Provide the (X, Y) coordinate of the cell's center where the given text is located.  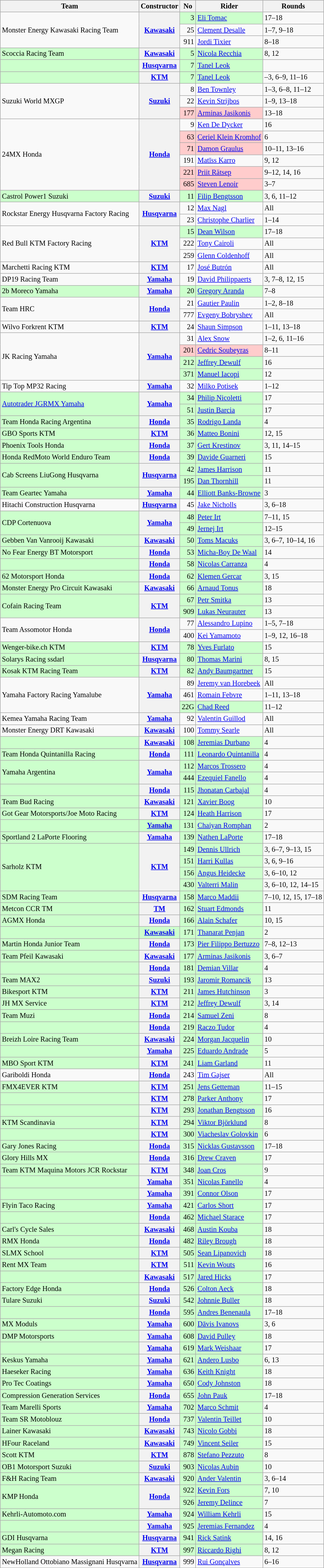
444 (188, 778)
430 (188, 885)
Vincent Seiler (229, 1443)
82 (188, 671)
Gariboldi Honda (70, 1075)
1–9, 12, 16–18 (293, 635)
211 (188, 992)
Kei Yamamoto (229, 635)
Valterri Malin (229, 885)
7–8, 12–13 (293, 944)
Monster Energy Kawasaki Racing Team (70, 30)
Glory Hills MX (70, 1158)
Autotrader JGRMX Yamaha (70, 404)
35 (188, 422)
Tulare Suzuki (70, 1301)
John Pauk (229, 1395)
Phoenix Tools Honda (70, 446)
Ezequiel Fanello (229, 778)
50 (188, 541)
32 (188, 386)
8–18 (293, 42)
462 (188, 1217)
Christophe Charlier (229, 220)
115 (188, 790)
Monster Energy DRT Kawasaki (70, 730)
391 (188, 1194)
Jared Hicks (229, 1277)
1–14 (293, 220)
7, 10 (293, 1490)
42 (188, 469)
400 (188, 635)
482 (188, 1241)
Romain Febvre (229, 695)
Viktor Björklund (229, 1122)
1–2, 6, 11–16 (293, 339)
Cofain Racing Team (70, 605)
Cedric Soubeyras (229, 350)
8–11 (293, 350)
Heath Harrison (229, 814)
Jeremias Fernandez (229, 1526)
Jens Getteman (229, 1087)
7–8 (293, 291)
999 (188, 1562)
542 (188, 1301)
Tip Top MP32 Racing (70, 386)
Team Bud Racing (70, 802)
Dean Wilson (229, 232)
Rounds (293, 6)
655 (188, 1395)
1–5, 7–18 (293, 623)
David Pulley (229, 1336)
526 (188, 1289)
SLMX School (70, 1253)
181 (188, 968)
195 (188, 481)
Hitachi Construction Husqvarna (70, 505)
193 (188, 980)
Marco Schmit (229, 1407)
Colton Aeck (229, 1289)
Riley Brough (229, 1241)
KTM Scandinavia (70, 1122)
Tony Cairoli (229, 243)
3, 11, 14–15 (293, 446)
Evgeny Bobryshev (229, 315)
Valentin Teillet (229, 1419)
Damon Graulus (229, 149)
Flyin Taco Racing (70, 1206)
600 (188, 1324)
111 (188, 754)
Riccardo Righi (229, 1550)
66 (188, 588)
Dennis Ullrich (229, 849)
Scoccia Racing Team (70, 54)
Morgan Jacquelin (229, 1039)
6–16 (293, 1562)
3, 6–7 (293, 956)
Yamaha Factory Racing Yamalube (70, 695)
2b Moreco Yamaha (70, 291)
19 (188, 279)
Wilvo Forkrent KTM (70, 327)
Leonardo Quintanilla (229, 754)
24 (188, 327)
Michael Starace (229, 1217)
92 (188, 719)
Demian Villar (229, 968)
1–9, 13–18 (293, 101)
278 (188, 1099)
Liam Garland (229, 1063)
243 (188, 1075)
158 (188, 897)
Kemea Yamaha Racing Team (70, 719)
Glenn Coldenhoff (229, 255)
44 (188, 493)
Megan Racing (70, 1550)
Rodrigo Landa (229, 422)
21 (188, 303)
Nicklas Gustavsson (229, 1146)
8, 15 (293, 659)
608 (188, 1336)
Factory Edge Honda (70, 1289)
Red Bull KTM Factory Racing (70, 243)
Parker Anthony (229, 1099)
Stuart Edmonds (229, 909)
Arnaud Tonus (229, 588)
Yves Furlato (229, 647)
Jake Nicholls (229, 505)
108 (188, 742)
39 (188, 457)
Toms Macuks (229, 541)
48 (188, 517)
David Philippaerts (229, 279)
Eli Tomac (229, 18)
7–10, 12, 15, 17–18 (293, 897)
No Fear Energy BT Motorsport (70, 553)
468 (188, 1229)
12, 15 (293, 434)
300 (188, 1134)
Xavier Boog (229, 802)
James Hutchinson (229, 992)
7–11, 15 (293, 517)
Carl's Cycle Sales (70, 1229)
Matīss Karro (229, 161)
Bikesport KTM (70, 992)
Peter Irt (229, 517)
11–12 (293, 707)
Alex Snow (229, 339)
Eduardo Andrade (229, 1051)
Raczo Tudor (229, 1027)
294 (188, 1122)
Shaun Simpson (229, 327)
10, 15 (293, 921)
Thomas Marini (229, 659)
3–7 (293, 184)
Kosak KTM Racing Team (70, 671)
62 Motorsport Honda (70, 576)
78 (188, 647)
F&H Racing Team (70, 1479)
RMX Honda (70, 1241)
HFour Raceland (70, 1443)
Team SR Motoblouz (70, 1419)
191 (188, 161)
1–3, 6–8, 11–12 (293, 89)
777 (188, 315)
9, 12 (293, 161)
Jhonatan Carbajal (229, 790)
80 (188, 659)
Samuel Zeni (229, 1015)
743 (188, 1431)
Rent MX Team (70, 1265)
Klemen Gercar (229, 576)
Elliott Banks-Browne (229, 493)
DMP Motorsports (70, 1336)
José Butrón (229, 267)
Gert Krestinov (229, 446)
225 (188, 1051)
Justin Barcia (229, 410)
Breizh Loire Racing Team (70, 1039)
Jernej Irt (229, 529)
11–15 (293, 1087)
Rui Gonçalves (229, 1562)
Metcon CCR TM (70, 909)
TM (160, 909)
156 (188, 873)
Martin Honda Junior Team (70, 944)
6, 13 (293, 1360)
926 (188, 1502)
166 (188, 921)
Lukas Neurauter (229, 612)
62 (188, 576)
595 (188, 1313)
461 (188, 695)
Compression Generation Services (70, 1395)
Pier Filippo Bertuzzo (229, 944)
–3, 6–9, 11–16 (293, 77)
222 (188, 243)
Team Pfeil Kawasaki (70, 956)
3, 6–10, 12 (293, 873)
920 (188, 1479)
10–11, 13–16 (293, 149)
Gregory Aranda (229, 291)
58 (188, 564)
3, 6–10, 12, 14–15 (293, 885)
685 (188, 184)
25 (188, 30)
Chaiyan Romphan (229, 826)
221 (188, 173)
Honda RedMoto World Enduro Team (70, 457)
3, 6–7, 10–14, 16 (293, 541)
Marco Maddii (229, 897)
511 (188, 1265)
Gary Jones Racing (70, 1146)
Cab Screens LiuGong Husqvarna (70, 475)
14 (293, 553)
Jordi Tixier (229, 42)
737 (188, 1419)
FMX4EVER KTM (70, 1087)
1–12 (293, 386)
51 (188, 410)
Sportland 2 LaPorte Flooring (70, 837)
Monster Energy Pro Circuit Kawasaki (70, 588)
Micha-Boy De Waal (229, 553)
Team Marelli Sports (70, 1407)
Nathen LaPorte (229, 837)
OB1 Motorsport Suzuki (70, 1467)
89 (188, 683)
Gebben Van Vanrooij Kawasaki (70, 541)
997 (188, 1550)
Johnnie Buller (229, 1301)
293 (188, 1110)
251 (188, 1087)
William Kehrli (229, 1514)
Thanarat Penjan (229, 933)
77 (188, 623)
Matteo Bonini (229, 434)
259 (188, 255)
Milko Potisek (229, 386)
GBO Sports KTM (70, 434)
1–2, 8–18 (293, 303)
Team KTM Maquina Motors JCR Rockstar (70, 1170)
Harri Kullas (229, 861)
Cody Johnston (229, 1383)
Viacheslav Golovkin (229, 1134)
517 (188, 1277)
Rick Satink (229, 1538)
12–15 (293, 529)
925 (188, 1526)
Jonathan Bengtsson (229, 1110)
34 (188, 398)
173 (188, 944)
Drew Craven (229, 1158)
GDI Husqvarna (70, 1538)
Jaromir Romancik (229, 980)
Valentin Guillod (229, 719)
Tommy Searle (229, 730)
Stefano Pezzuto (229, 1455)
Team Muzi (70, 1015)
36 (188, 434)
316 (188, 1158)
Sarholz KTM (70, 867)
Clement Desalle (229, 30)
Kehrli-Automoto.com (70, 1514)
112 (188, 766)
505 (188, 1253)
Alain Schafer (229, 921)
Kevin Fors (229, 1490)
3, 6, 9–16 (293, 861)
71 (188, 149)
3, 6–7, 9–13, 15 (293, 849)
3, 15 (293, 576)
45 (188, 505)
SDM Racing Team (70, 897)
909 (188, 612)
351 (188, 1182)
Nicola Recchia (229, 54)
DP19 Racing Team (70, 279)
63 (188, 137)
Scott KTM (70, 1455)
Got Gear Motorsports/Joe Moto Racing (70, 814)
Solarys Racing ssdarl (70, 659)
219 (188, 1027)
Andero Lusbo (229, 1360)
Priit Rätsep (229, 173)
3, 7–8, 12, 15 (293, 279)
Castrol Power1 Suzuki (70, 196)
3, 6, 11–12 (293, 196)
13–18 (293, 113)
941 (188, 1538)
Pro Tec Coatings (70, 1383)
JH MX Service (70, 1003)
Philip Nicoletti (229, 398)
31 (188, 339)
241 (188, 1063)
Carlos Short (229, 1206)
162 (188, 909)
Steven Lenoir (229, 184)
Kevin Strijbos (229, 101)
Team Honda Quintanilla Racing (70, 754)
Jeremias Durbano (229, 742)
3, 14 (293, 1003)
Petr Smitka (229, 600)
JK Racing Yamaha (70, 356)
922 (188, 1490)
No (188, 6)
Keskus Yamaha (70, 1360)
Austin Kouba (229, 1229)
Lainer Kawasaki (70, 1431)
924 (188, 1514)
Team (70, 6)
53 (188, 553)
Rider (229, 6)
Gautier Paulin (229, 303)
Jeremy Delince (229, 1502)
9–12, 14, 16 (293, 173)
749 (188, 1443)
Nicolas Aubin (229, 1467)
22 (188, 101)
Max Nagl (229, 208)
139 (188, 837)
Andy Baumgartner (229, 671)
121 (188, 802)
Nicolas Fanello (229, 1182)
22G (188, 707)
702 (188, 1407)
903 (188, 1467)
348 (188, 1170)
23 (188, 220)
Joan Cros (229, 1170)
3, 6–14 (293, 1479)
Manuel Iacopi (229, 374)
Ken De Dycker (229, 125)
214 (188, 1015)
Nicolo Gobbi (229, 1431)
636 (188, 1372)
Davide Guarneri (229, 457)
315 (188, 1146)
67 (188, 600)
371 (188, 374)
KMP Honda (70, 1496)
201 (188, 350)
Andres Benenaula (229, 1313)
14, 16 (293, 1538)
49 (188, 529)
Ceriel Klein Kromhof (229, 137)
Team MAX2 (70, 980)
Dāvis Ivanovs (229, 1324)
171 (188, 933)
37 (188, 446)
Team HRC (70, 309)
Marchetti Racing KTM (70, 267)
Sean Lipanovich (229, 1253)
Team Honda Racing Argentina (70, 422)
Angus Heidecke (229, 873)
James Harrison (229, 469)
149 (188, 849)
650 (188, 1383)
3, 6 (293, 1324)
Kevin Wouts (229, 1265)
Constructor (160, 6)
621 (188, 1360)
MX Moduls (70, 1324)
131 (188, 826)
Nicolas Carranza (229, 564)
911 (188, 42)
Wenger-bike.ch KTM (70, 647)
151 (188, 861)
Chad Reed (229, 707)
224 (188, 1039)
421 (188, 1206)
20 (188, 291)
619 (188, 1348)
Alessandro Lupino (229, 623)
3, 6–18 (293, 505)
Mark Weishaar (229, 1348)
Yamaha Argentina (70, 772)
Filip Bengtsson (229, 196)
Jeremy van Horebeek (229, 683)
Tim Gajser (229, 1075)
878 (188, 1455)
Keith Knight (229, 1372)
Rockstar Energy Husqvarna Factory Racing (70, 214)
AGMX Honda (70, 921)
Team Geartec Yamaha (70, 493)
Haeseker Racing (70, 1372)
Team Assomotor Honda (70, 629)
Dan Thornhill (229, 481)
1–7, 9–18 (293, 30)
100 (188, 730)
Marcos Trossero (229, 766)
124 (188, 814)
NewHolland Ottobiano Massignani Husqvarna (70, 1562)
Ben Townley (229, 89)
CDP Cortenuova (70, 523)
Ander Valentin (229, 1479)
Connor Olson (229, 1194)
MBO Sport KTM (70, 1063)
Suzuki World MXGP (70, 101)
24MX Honda (70, 155)
